Provide the [x, y] coordinate of the cell's center where the given text is located.  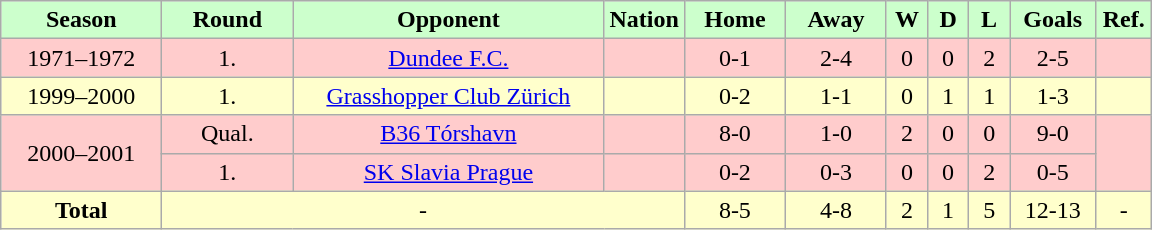
8-5 [734, 210]
1-3 [1053, 96]
2-5 [1053, 58]
0-5 [1053, 172]
Total [82, 210]
0-3 [836, 172]
B36 Tórshavn [448, 134]
1-0 [836, 134]
L [990, 20]
Home [734, 20]
12-13 [1053, 210]
W [906, 20]
Opponent [448, 20]
0-1 [734, 58]
Dundee F.C. [448, 58]
Away [836, 20]
Season [82, 20]
1971–1972 [82, 58]
1999–2000 [82, 96]
2000–2001 [82, 153]
D [948, 20]
Nation [644, 20]
Round [228, 20]
SK Slavia Prague [448, 172]
Ref. [1124, 20]
Grasshopper Club Zürich [448, 96]
8-0 [734, 134]
4-8 [836, 210]
5 [990, 210]
1-1 [836, 96]
Goals [1053, 20]
Qual. [228, 134]
9-0 [1053, 134]
2-4 [836, 58]
